Pinpoint the cell where the given text exists, returning its [X, Y] midpoint coordinate. 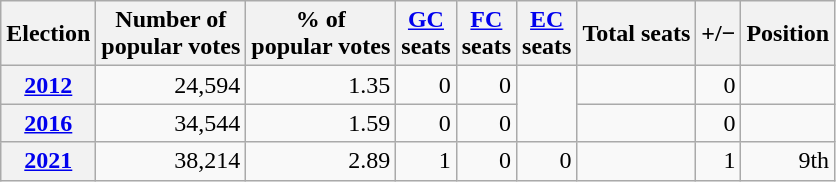
2.89 [321, 161]
+/− [718, 34]
2016 [48, 123]
GCseats [426, 34]
ECseats [547, 34]
2012 [48, 85]
1.59 [321, 123]
Number ofpopular votes [171, 34]
Election [48, 34]
% ofpopular votes [321, 34]
24,594 [171, 85]
1.35 [321, 85]
38,214 [171, 161]
2021 [48, 161]
34,544 [171, 123]
FCseats [486, 34]
Total seats [636, 34]
9th [788, 161]
Position [788, 34]
